Capture the cell that displays the provided text and extract its (x, y) central coordinate. 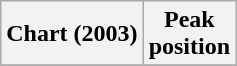
Chart (2003) (72, 34)
Peakposition (189, 34)
